Search for the cell housing the specified text and yield its [X, Y] center coordinate. 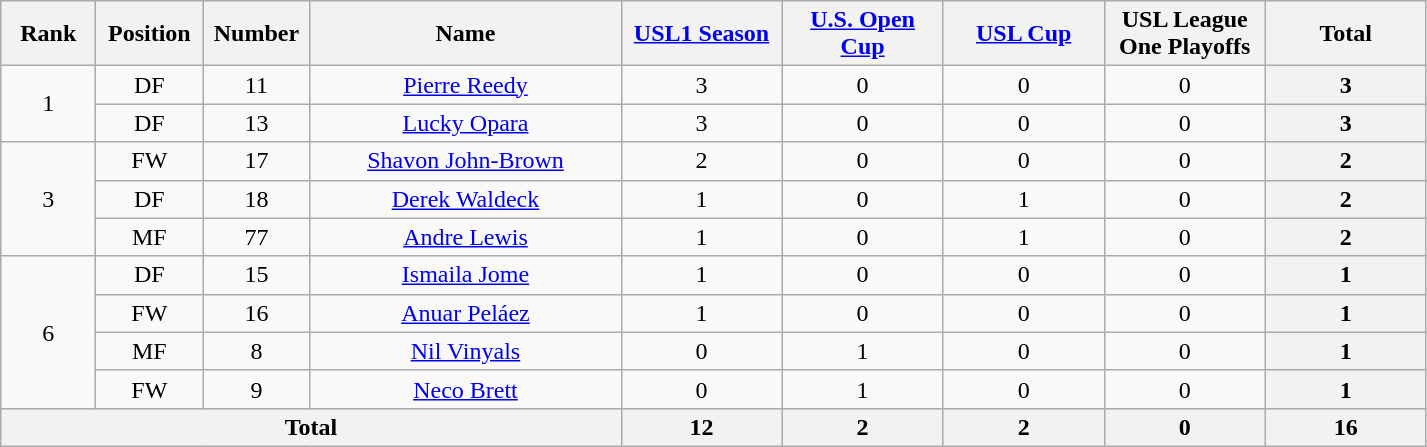
Neco Brett [466, 389]
Andre Lewis [466, 237]
8 [256, 351]
Shavon John-Brown [466, 161]
77 [256, 237]
11 [256, 85]
U.S. Open Cup [862, 34]
13 [256, 123]
USL1 Season [702, 34]
18 [256, 199]
USL Cup [1024, 34]
Number [256, 34]
9 [256, 389]
Pierre Reedy [466, 85]
Derek Waldeck [466, 199]
Nil Vinyals [466, 351]
Lucky Opara [466, 123]
12 [702, 427]
Position [150, 34]
USL League One Playoffs [1184, 34]
Rank [48, 34]
17 [256, 161]
Name [466, 34]
Anuar Peláez [466, 313]
15 [256, 275]
Ismaila Jome [466, 275]
6 [48, 332]
